Detect which cell encompasses the target text, then output its (x, y) center coordinate. 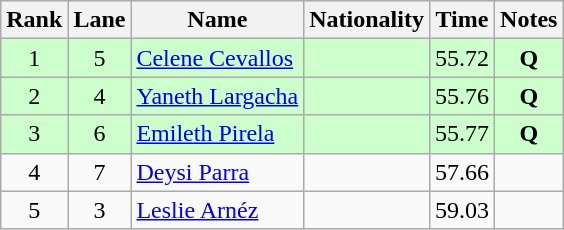
Name (218, 20)
55.77 (462, 134)
Time (462, 20)
1 (34, 58)
Yaneth Largacha (218, 96)
57.66 (462, 172)
Nationality (367, 20)
6 (100, 134)
Notes (529, 20)
Deysi Parra (218, 172)
Rank (34, 20)
Leslie Arnéz (218, 210)
Emileth Pirela (218, 134)
55.76 (462, 96)
55.72 (462, 58)
Lane (100, 20)
2 (34, 96)
Celene Cevallos (218, 58)
59.03 (462, 210)
7 (100, 172)
